Pinpoint the cell where the given text exists, returning its [X, Y] midpoint coordinate. 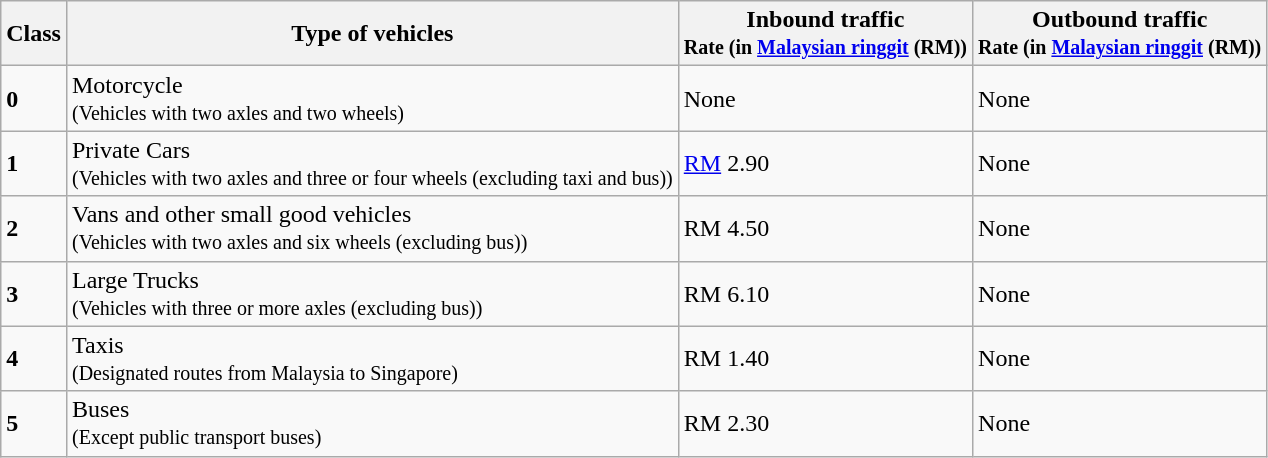
Taxis(Designated routes from Malaysia to Singapore) [372, 358]
Motorcycle(Vehicles with two axles and two wheels) [372, 98]
Buses(Except public transport buses) [372, 424]
Vans and other small good vehicles(Vehicles with two axles and six wheels (excluding bus)) [372, 228]
4 [34, 358]
RM 2.90 [825, 164]
0 [34, 98]
Private Cars(Vehicles with two axles and three or four wheels (excluding taxi and bus)) [372, 164]
2 [34, 228]
Class [34, 34]
1 [34, 164]
3 [34, 294]
Type of vehicles [372, 34]
Large Trucks(Vehicles with three or more axles (excluding bus)) [372, 294]
RM 1.40 [825, 358]
5 [34, 424]
Inbound trafficRate (in Malaysian ringgit (RM)) [825, 34]
RM 4.50 [825, 228]
RM 6.10 [825, 294]
RM 2.30 [825, 424]
Outbound trafficRate (in Malaysian ringgit (RM)) [1120, 34]
